Scan for the cell matching the given text and deliver its (X, Y) coordinate at center. 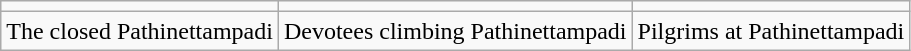
The closed Pathinettampadi (140, 31)
Pilgrims at Pathinettampadi (771, 31)
Devotees climbing Pathinettampadi (455, 31)
